Return the (X, Y) coordinate for the center point of the cell that contains the specified text.  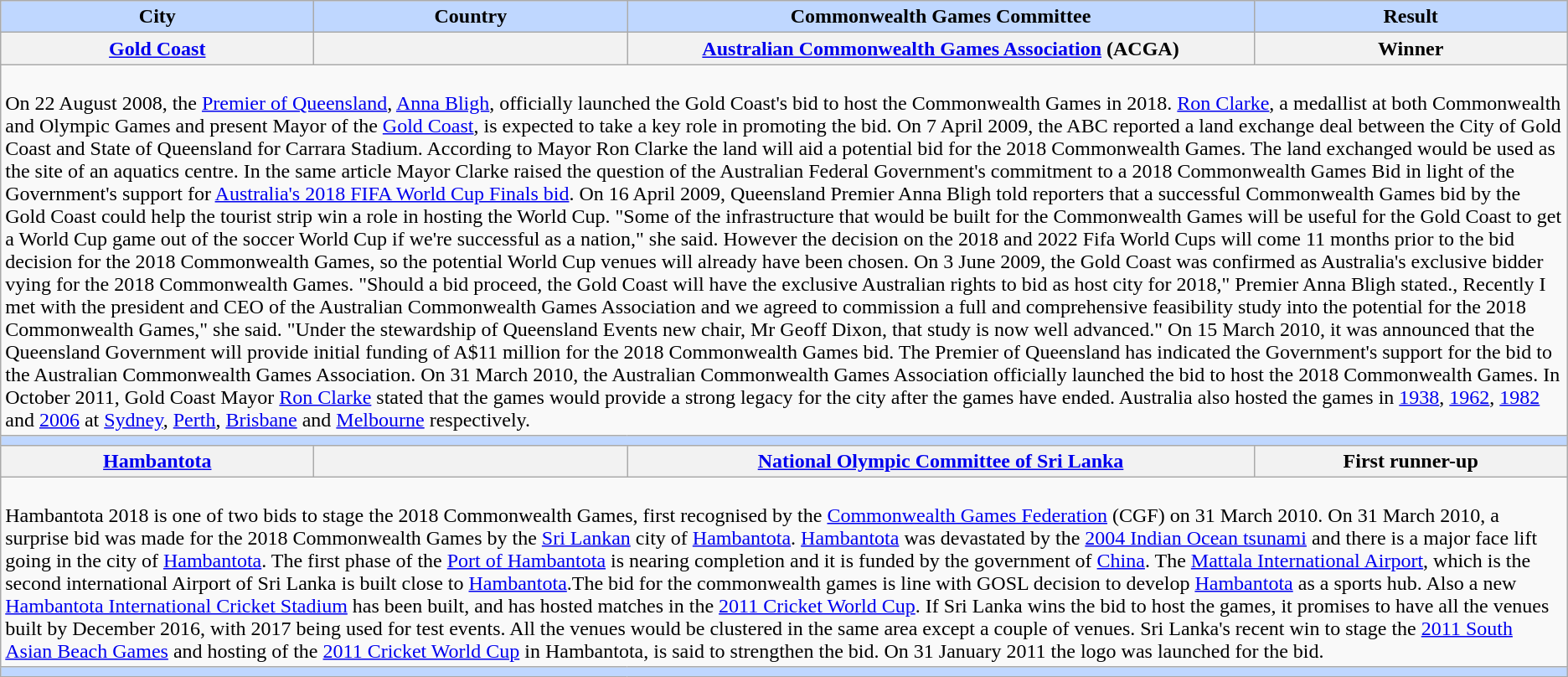
Gold Coast (157, 49)
Commonwealth Games Committee (941, 17)
Country (471, 17)
City (157, 17)
Result (1411, 17)
First runner-up (1411, 461)
Hambantota (157, 461)
Australian Commonwealth Games Association (ACGA) (941, 49)
Winner (1411, 49)
National Olympic Committee of Sri Lanka (941, 461)
